Detect which cell encompasses the target text, then output its [x, y] center coordinate. 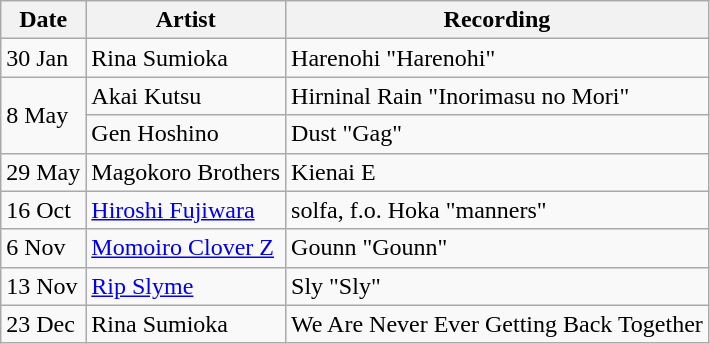
Hirninal Rain "Inorimasu no Mori" [498, 96]
Artist [186, 20]
13 Nov [44, 286]
Harenohi "Harenohi" [498, 58]
Momoiro Clover Z [186, 248]
Magokoro Brothers [186, 172]
solfa, f.o. Hoka "manners" [498, 210]
Gounn "Gounn" [498, 248]
Kienai E [498, 172]
23 Dec [44, 324]
30 Jan [44, 58]
29 May [44, 172]
8 May [44, 115]
Dust "Gag" [498, 134]
Akai Kutsu [186, 96]
We Are Never Ever Getting Back Together [498, 324]
Gen Hoshino [186, 134]
6 Nov [44, 248]
Rip Slyme [186, 286]
Sly "Sly" [498, 286]
16 Oct [44, 210]
Recording [498, 20]
Hiroshi Fujiwara [186, 210]
Date [44, 20]
